Find where the given text appears and provide that cell's center as [X, Y] coordinate. 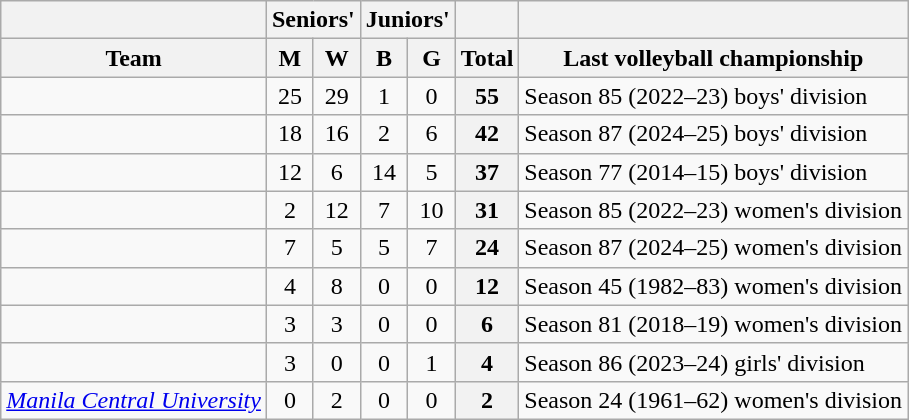
B [384, 58]
42 [487, 134]
16 [336, 134]
Juniors' [408, 20]
Season 85 (2022–23) women's division [714, 210]
31 [487, 210]
W [336, 58]
37 [487, 172]
25 [290, 96]
55 [487, 96]
24 [487, 248]
Season 81 (2018–19) women's division [714, 324]
Season 77 (2014–15) boys' division [714, 172]
Season 87 (2024–25) women's division [714, 248]
Seniors' [313, 20]
Total [487, 58]
18 [290, 134]
14 [384, 172]
Season 45 (1982–83) women's division [714, 286]
Manila Central University [134, 400]
M [290, 58]
Season 87 (2024–25) boys' division [714, 134]
G [432, 58]
10 [432, 210]
Season 85 (2022–23) boys' division [714, 96]
Team [134, 58]
8 [336, 286]
29 [336, 96]
Season 86 (2023–24) girls' division [714, 362]
Last volleyball championship [714, 58]
Season 24 (1961–62) women's division [714, 400]
